Return the [X, Y] coordinate for the center point of the cell that contains the specified text.  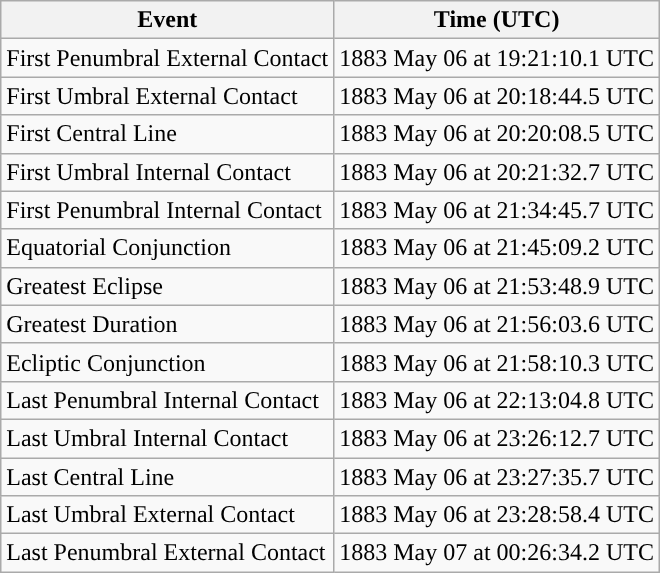
1883 May 07 at 00:26:34.2 UTC [497, 553]
Last Penumbral External Contact [168, 553]
Last Umbral External Contact [168, 515]
1883 May 06 at 21:45:09.2 UTC [497, 248]
1883 May 06 at 20:21:32.7 UTC [497, 172]
Last Umbral Internal Contact [168, 438]
1883 May 06 at 20:20:08.5 UTC [497, 134]
Last Central Line [168, 477]
1883 May 06 at 21:34:45.7 UTC [497, 210]
1883 May 06 at 23:28:58.4 UTC [497, 515]
First Central Line [168, 134]
First Umbral Internal Contact [168, 172]
Last Penumbral Internal Contact [168, 400]
1883 May 06 at 20:18:44.5 UTC [497, 96]
1883 May 06 at 21:58:10.3 UTC [497, 362]
1883 May 06 at 23:27:35.7 UTC [497, 477]
Greatest Eclipse [168, 286]
1883 May 06 at 22:13:04.8 UTC [497, 400]
Greatest Duration [168, 324]
Equatorial Conjunction [168, 248]
Event [168, 20]
First Penumbral Internal Contact [168, 210]
Ecliptic Conjunction [168, 362]
First Penumbral External Contact [168, 58]
1883 May 06 at 21:56:03.6 UTC [497, 324]
Time (UTC) [497, 20]
1883 May 06 at 19:21:10.1 UTC [497, 58]
1883 May 06 at 21:53:48.9 UTC [497, 286]
First Umbral External Contact [168, 96]
1883 May 06 at 23:26:12.7 UTC [497, 438]
